Detect which cell encompasses the target text, then output its (x, y) center coordinate. 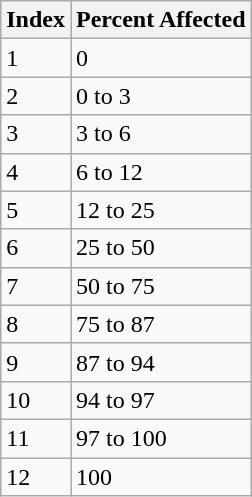
4 (36, 172)
94 to 97 (160, 400)
50 to 75 (160, 286)
100 (160, 477)
97 to 100 (160, 438)
9 (36, 362)
3 to 6 (160, 134)
1 (36, 58)
10 (36, 400)
12 to 25 (160, 210)
8 (36, 324)
3 (36, 134)
75 to 87 (160, 324)
Percent Affected (160, 20)
0 to 3 (160, 96)
0 (160, 58)
7 (36, 286)
2 (36, 96)
6 (36, 248)
87 to 94 (160, 362)
11 (36, 438)
6 to 12 (160, 172)
Index (36, 20)
5 (36, 210)
12 (36, 477)
25 to 50 (160, 248)
